Capture the cell that displays the provided text and extract its (x, y) central coordinate. 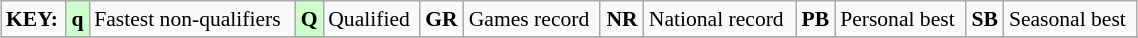
GR (442, 19)
Games record (532, 19)
Q (309, 19)
Fastest non-qualifiers (192, 19)
KEY: (34, 19)
NR (622, 19)
Personal best (900, 19)
National record (720, 19)
q (78, 19)
Seasonal best (1070, 19)
SB (985, 19)
PB (816, 19)
Qualified (371, 19)
